Capture the cell that displays the provided text and extract its [x, y] central coordinate. 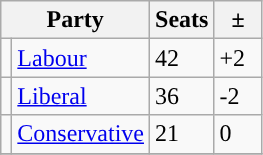
36 [182, 96]
+2 [238, 58]
Party [76, 20]
0 [238, 134]
Labour [81, 58]
Conservative [81, 134]
42 [182, 58]
-2 [238, 96]
21 [182, 134]
Seats [182, 20]
Liberal [81, 96]
± [238, 20]
